Locate the cell with the specified text and output its (x, y) center coordinate. 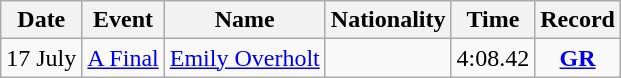
Date (42, 20)
GR (578, 58)
Time (493, 20)
Record (578, 20)
4:08.42 (493, 58)
Emily Overholt (244, 58)
Event (123, 20)
A Final (123, 58)
Name (244, 20)
17 July (42, 58)
Nationality (388, 20)
